Identify which cell holds the provided text, then report its (X, Y) central coordinate. 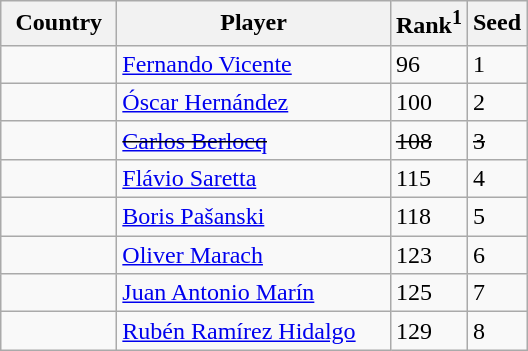
Country (59, 24)
Oliver Marach (254, 255)
Fernando Vicente (254, 64)
100 (428, 102)
115 (428, 178)
8 (496, 331)
1 (496, 64)
Juan Antonio Marín (254, 293)
Óscar Hernández (254, 102)
7 (496, 293)
5 (496, 217)
4 (496, 178)
118 (428, 217)
3 (496, 140)
123 (428, 255)
Carlos Berlocq (254, 140)
108 (428, 140)
129 (428, 331)
125 (428, 293)
96 (428, 64)
Rubén Ramírez Hidalgo (254, 331)
2 (496, 102)
Flávio Saretta (254, 178)
Player (254, 24)
Seed (496, 24)
Boris Pašanski (254, 217)
Rank1 (428, 24)
6 (496, 255)
